Locate the cell with the specified text and output its (x, y) center coordinate. 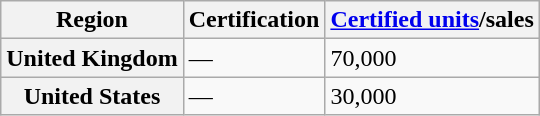
United Kingdom (92, 58)
70,000 (432, 58)
Certified units/sales (432, 20)
Certification (254, 20)
30,000 (432, 96)
United States (92, 96)
Region (92, 20)
